Output the (x, y) coordinate of the center of the cell containing the given text.  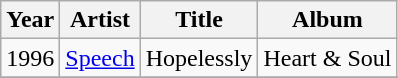
Title (199, 20)
Artist (100, 20)
Hopelessly (199, 58)
Heart & Soul (328, 58)
Year (30, 20)
Speech (100, 58)
Album (328, 20)
1996 (30, 58)
